Scan for the cell matching the given text and deliver its (x, y) coordinate at center. 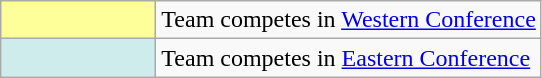
Team competes in Western Conference (349, 20)
Team competes in Eastern Conference (349, 58)
